Output the (X, Y) coordinate of the center of the cell containing the given text.  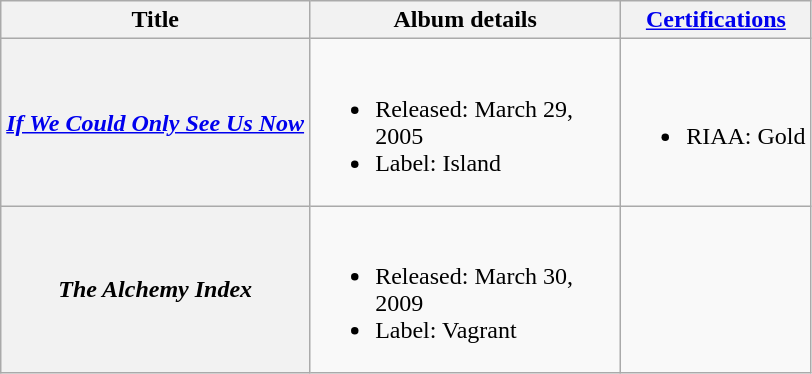
RIAA: Gold (716, 122)
Released: March 30, 2009Label: Vagrant (466, 290)
The Alchemy Index (156, 290)
Album details (466, 20)
Released: March 29, 2005Label: Island (466, 122)
Title (156, 20)
Certifications (716, 20)
If We Could Only See Us Now (156, 122)
